Detect which cell encompasses the target text, then output its (x, y) center coordinate. 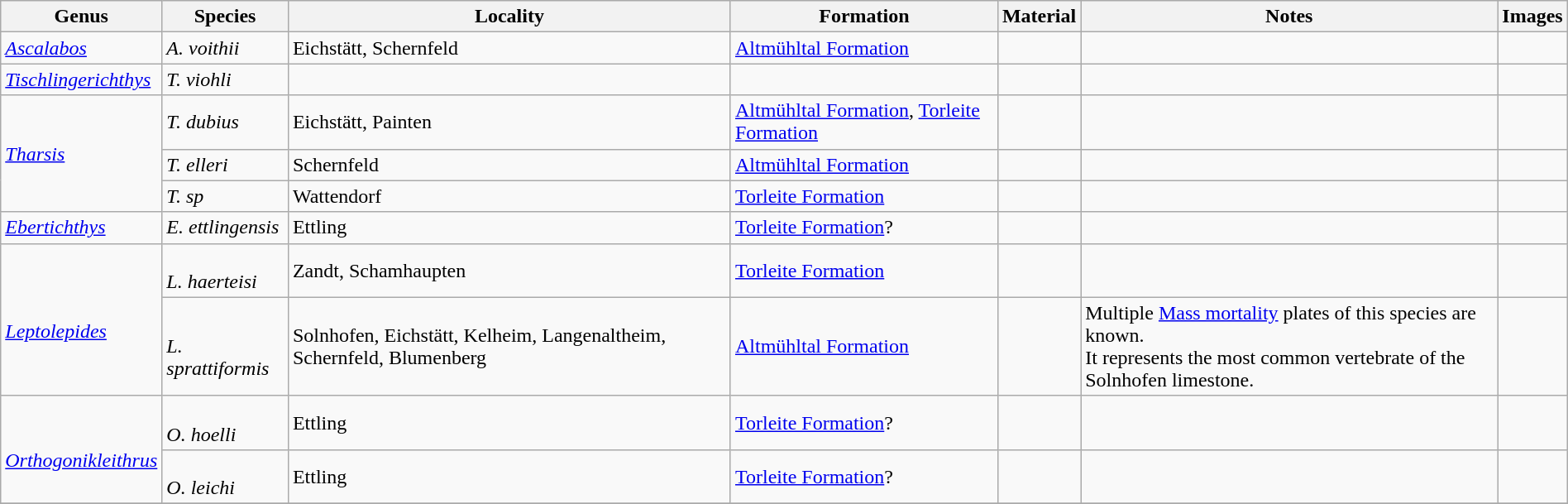
Notes (1289, 17)
Locality (509, 17)
L. sprattiformis (225, 346)
A. voithii (225, 48)
T. dubius (225, 122)
Solnhofen, Eichstätt, Kelheim, Langenaltheim, Schernfeld, Blumenberg (509, 346)
Genus (81, 17)
Altmühltal Formation, Torleite Formation (863, 122)
Leptolepides (81, 319)
Species (225, 17)
Schernfeld (509, 165)
Tischlingerichthys (81, 79)
L. haerteisi (225, 270)
O. leichi (225, 477)
Ascalabos (81, 48)
Orthogonikleithrus (81, 449)
Zandt, Schamhaupten (509, 270)
Multiple Mass mortality plates of this species are known.It represents the most common vertebrate of the Solnhofen limestone. (1289, 346)
T. elleri (225, 165)
Ebertichthys (81, 228)
T. sp (225, 196)
Formation (863, 17)
Eichstätt, Schernfeld (509, 48)
Eichstätt, Painten (509, 122)
E. ettlingensis (225, 228)
Material (1039, 17)
Images (1532, 17)
O. hoelli (225, 422)
Tharsis (81, 154)
Wattendorf (509, 196)
T. viohli (225, 79)
